Identify which cell holds the provided text, then report its [x, y] central coordinate. 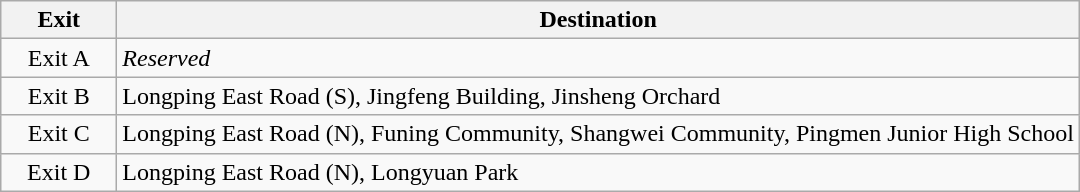
Longping East Road (N), Longyuan Park [598, 172]
Exit A [59, 58]
Reserved [598, 58]
Longping East Road (S), Jingfeng Building, Jinsheng Orchard [598, 96]
Exit C [59, 134]
Longping East Road (N), Funing Community, Shangwei Community, Pingmen Junior High School [598, 134]
Exit [59, 20]
Destination [598, 20]
Exit D [59, 172]
Exit B [59, 96]
